Return the (x, y) coordinate for the center point of the cell that contains the specified text.  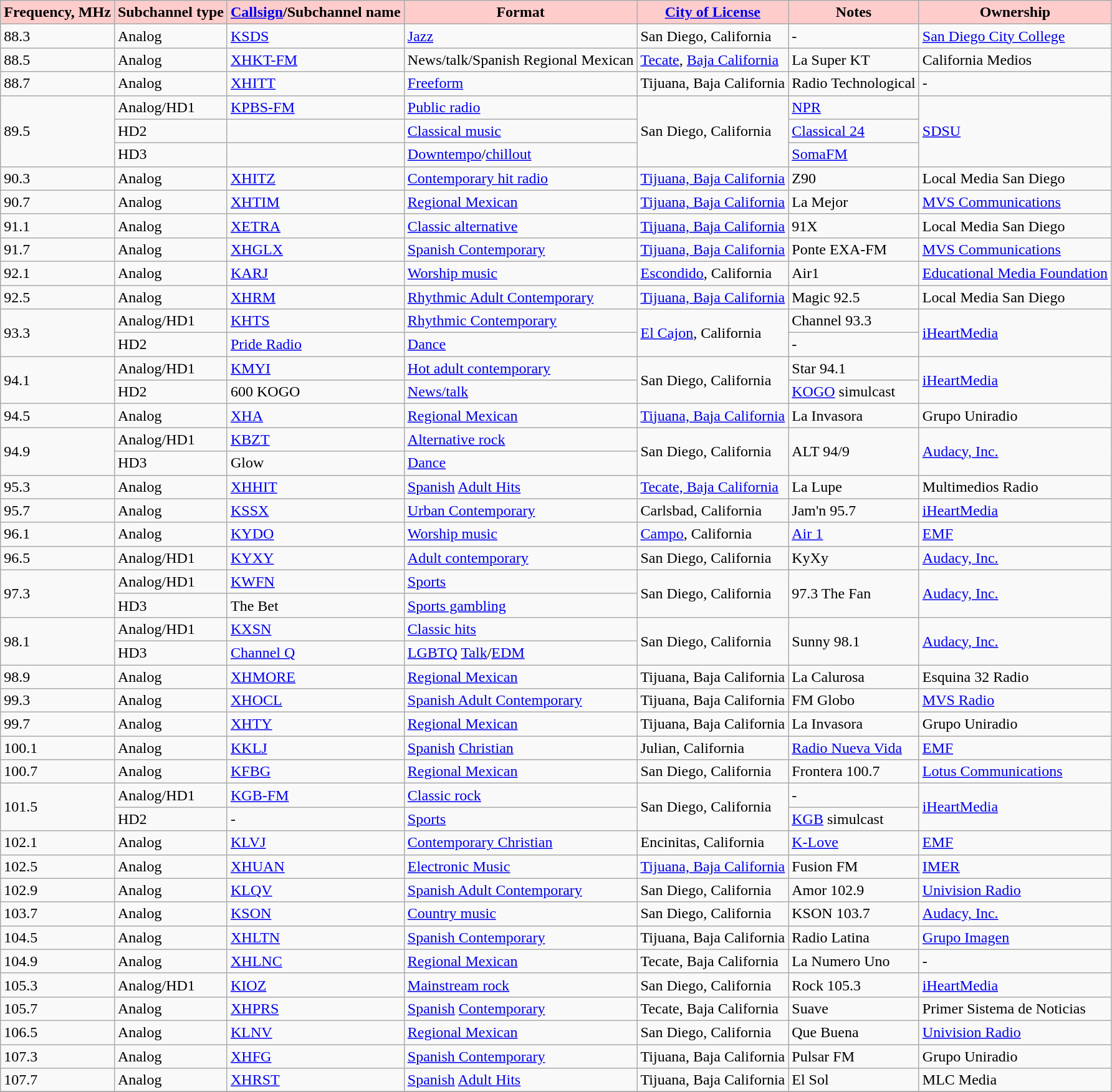
Notes (854, 12)
XHKT-FM (315, 60)
Air1 (854, 273)
XHTIM (315, 202)
XHLTN (315, 937)
Z90 (854, 178)
Encinitas, California (713, 843)
Rhythmic Contemporary (520, 321)
KGB simulcast (854, 819)
Classic rock (520, 795)
Magic 92.5 (854, 297)
Campo, California (713, 534)
Contemporary hit radio (520, 178)
KPBS-FM (315, 107)
XHA (315, 416)
Fusion FM (854, 866)
KSON 103.7 (854, 914)
Urban Contemporary (520, 510)
Format (520, 12)
XHITZ (315, 178)
KARJ (315, 273)
SomaFM (854, 155)
98.1 (57, 641)
Contemporary Christian (520, 843)
Hot adult contemporary (520, 368)
105.7 (57, 1008)
XHOCL (315, 701)
KSSX (315, 510)
The Bet (315, 605)
K-Love (854, 843)
104.9 (57, 961)
XHGLX (315, 249)
100.1 (57, 748)
Lotus Communications (1015, 772)
Multimedios Radio (1015, 487)
Air 1 (854, 534)
107.3 (57, 1056)
KBZT (315, 439)
NPR (854, 107)
MVS Radio (1015, 701)
Que Buena (854, 1032)
Jazz (520, 36)
94.5 (57, 416)
KWFN (315, 582)
102.5 (57, 866)
99.7 (57, 724)
Channel Q (315, 653)
City of License (713, 12)
96.5 (57, 558)
XHLNC (315, 961)
KSDS (315, 36)
Freeform (520, 84)
Mainstream rock (520, 985)
102.1 (57, 843)
KyXy (854, 558)
News/talk/Spanish Regional Mexican (520, 60)
91.1 (57, 226)
KXSN (315, 629)
97.3 (57, 593)
KSON (315, 914)
KHTS (315, 321)
Carlsbad, California (713, 510)
XHRM (315, 297)
KKLJ (315, 748)
Jam'n 95.7 (854, 510)
KIOZ (315, 985)
600 KOGO (315, 392)
KYDO (315, 534)
Subchannel type (171, 12)
KOGO simulcast (854, 392)
90.7 (57, 202)
Amor 102.9 (854, 890)
Sports gambling (520, 605)
Callsign/Subchannel name (315, 12)
Radio Nueva Vida (854, 748)
100.7 (57, 772)
News/talk (520, 392)
Classical 24 (854, 131)
Sunny 98.1 (854, 641)
XETRA (315, 226)
96.1 (57, 534)
Radio Technological (854, 84)
91.7 (57, 249)
Ownership (1015, 12)
FM Globo (854, 701)
XHHIT (315, 487)
Classic hits (520, 629)
Pulsar FM (854, 1056)
La Mejor (854, 202)
ALT 94/9 (854, 451)
Alternative rock (520, 439)
Spanish Christian (520, 748)
La Numero Uno (854, 961)
El Cajon, California (713, 333)
92.1 (57, 273)
Frequency, MHz (57, 12)
94.1 (57, 380)
SDSU (1015, 131)
Channel 93.3 (854, 321)
Primer Sistema de Noticias (1015, 1008)
105.3 (57, 985)
XHUAN (315, 866)
97.3 The Fan (854, 593)
Classical music (520, 131)
88.5 (57, 60)
MLC Media (1015, 1080)
Pride Radio (315, 345)
88.7 (57, 84)
95.7 (57, 510)
Rock 105.3 (854, 985)
La Lupe (854, 487)
XHMORE (315, 676)
103.7 (57, 914)
KLVJ (315, 843)
106.5 (57, 1032)
Star 94.1 (854, 368)
KMYI (315, 368)
Suave (854, 1008)
Rhythmic Adult Contemporary (520, 297)
Public radio (520, 107)
104.5 (57, 937)
Adult contemporary (520, 558)
Escondido, California (713, 273)
93.3 (57, 333)
California Medios (1015, 60)
92.5 (57, 297)
Frontera 100.7 (854, 772)
XHITT (315, 84)
XHPRS (315, 1008)
XHTY (315, 724)
Radio Latina (854, 937)
La Super KT (854, 60)
98.9 (57, 676)
KYXY (315, 558)
Glow (315, 463)
Ponte EXA-FM (854, 249)
95.3 (57, 487)
Classic alternative (520, 226)
El Sol (854, 1080)
91X (854, 226)
89.5 (57, 131)
94.9 (57, 451)
XHFG (315, 1056)
Electronic Music (520, 866)
Grupo Imagen (1015, 937)
KGB-FM (315, 795)
Julian, California (713, 748)
Downtempo/chillout (520, 155)
San Diego City College (1015, 36)
90.3 (57, 178)
101.5 (57, 807)
Country music (520, 914)
KLNV (315, 1032)
KFBG (315, 772)
107.7 (57, 1080)
Esquina 32 Radio (1015, 676)
LGBTQ Talk/EDM (520, 653)
102.9 (57, 890)
99.3 (57, 701)
XHRST (315, 1080)
La Calurosa (854, 676)
KLQV (315, 890)
IMER (1015, 866)
88.3 (57, 36)
Educational Media Foundation (1015, 273)
